From the cell containing the given text, extract its center point as [x, y] coordinate. 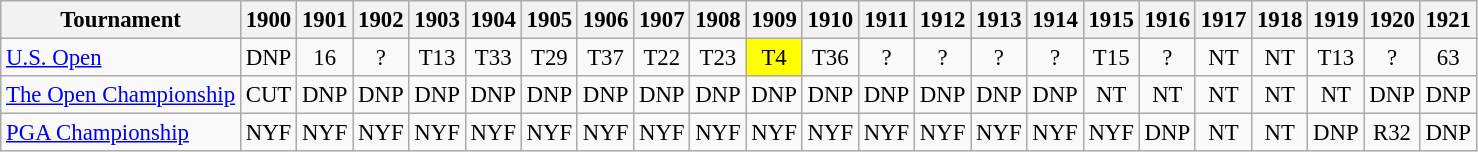
1905 [549, 20]
T33 [493, 58]
1919 [1336, 20]
1902 [381, 20]
1903 [437, 20]
1901 [325, 20]
PGA Championship [121, 133]
1907 [662, 20]
1921 [1448, 20]
The Open Championship [121, 95]
T15 [1111, 58]
1906 [605, 20]
T29 [549, 58]
1918 [1280, 20]
R32 [1392, 133]
1916 [1167, 20]
63 [1448, 58]
Tournament [121, 20]
T36 [830, 58]
1915 [1111, 20]
1904 [493, 20]
1900 [268, 20]
T22 [662, 58]
1913 [999, 20]
T4 [774, 58]
U.S. Open [121, 58]
CUT [268, 95]
T23 [718, 58]
1920 [1392, 20]
T37 [605, 58]
1908 [718, 20]
1917 [1223, 20]
1914 [1055, 20]
16 [325, 58]
1910 [830, 20]
1912 [943, 20]
1911 [886, 20]
1909 [774, 20]
